Capture the cell that displays the provided text and extract its [X, Y] central coordinate. 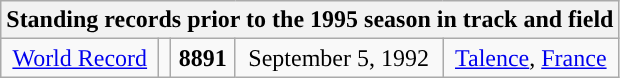
World Record [80, 58]
Talence, France [531, 58]
8891 [203, 58]
September 5, 1992 [339, 58]
Standing records prior to the 1995 season in track and field [310, 20]
